Search for the cell housing the specified text and yield its (X, Y) center coordinate. 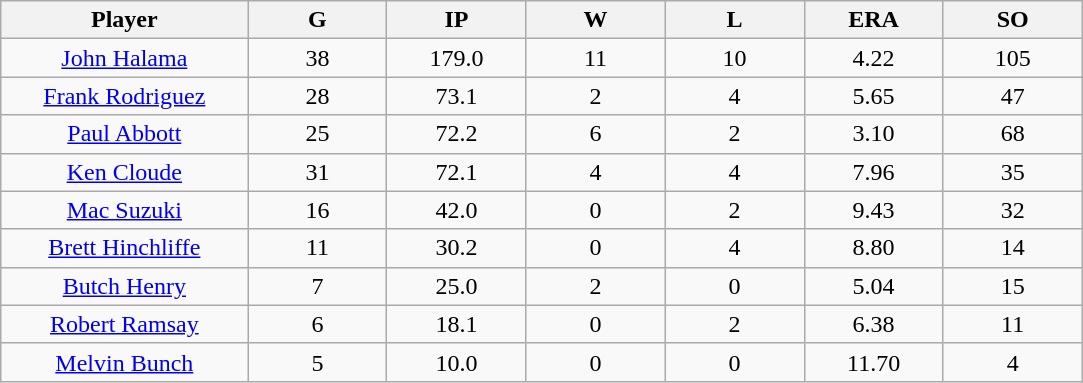
6.38 (874, 324)
72.1 (456, 172)
68 (1012, 134)
10 (734, 58)
Mac Suzuki (124, 210)
G (318, 20)
3.10 (874, 134)
8.80 (874, 248)
42.0 (456, 210)
W (596, 20)
105 (1012, 58)
SO (1012, 20)
5.65 (874, 96)
IP (456, 20)
Paul Abbott (124, 134)
35 (1012, 172)
47 (1012, 96)
Frank Rodriguez (124, 96)
15 (1012, 286)
Robert Ramsay (124, 324)
ERA (874, 20)
L (734, 20)
John Halama (124, 58)
4.22 (874, 58)
Player (124, 20)
5.04 (874, 286)
30.2 (456, 248)
9.43 (874, 210)
38 (318, 58)
25 (318, 134)
7 (318, 286)
179.0 (456, 58)
73.1 (456, 96)
Melvin Bunch (124, 362)
Butch Henry (124, 286)
11.70 (874, 362)
5 (318, 362)
Ken Cloude (124, 172)
18.1 (456, 324)
Brett Hinchliffe (124, 248)
25.0 (456, 286)
10.0 (456, 362)
16 (318, 210)
14 (1012, 248)
31 (318, 172)
32 (1012, 210)
72.2 (456, 134)
28 (318, 96)
7.96 (874, 172)
